Search for the cell housing the specified text and yield its [X, Y] center coordinate. 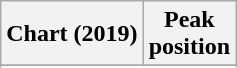
Peakposition [189, 34]
Chart (2019) [72, 34]
